Capture the cell that displays the provided text and extract its (x, y) central coordinate. 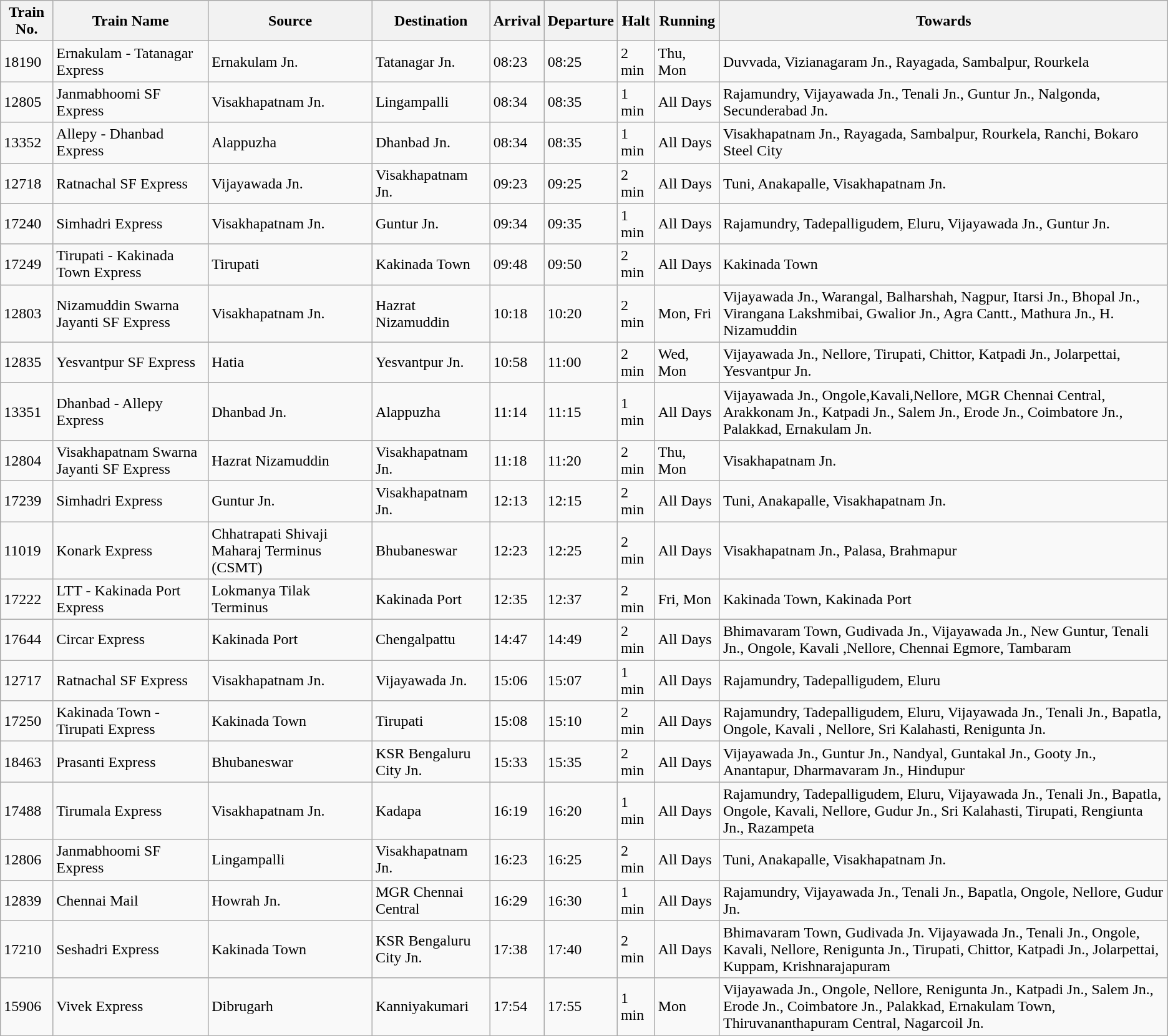
Chhatrapati Shivaji Maharaj Terminus (CSMT) (291, 550)
Halt (636, 21)
11:00 (580, 362)
12803 (27, 313)
Departure (580, 21)
09:50 (580, 265)
12839 (27, 900)
12835 (27, 362)
09:34 (517, 223)
Seshadri Express (131, 949)
Arrival (517, 21)
Mon (687, 1007)
17:40 (580, 949)
Howrah Jn. (291, 900)
Source (291, 21)
Visakhapatnam Jn., Palasa, Brahmapur (943, 550)
17249 (27, 265)
MGR Chennai Central (431, 900)
15:33 (517, 761)
Kadapa (431, 811)
17:54 (517, 1007)
Lokmanya Tilak Terminus (291, 599)
08:23 (517, 61)
11:18 (517, 461)
10:58 (517, 362)
Prasanti Express (131, 761)
14:47 (517, 640)
Train No. (27, 21)
Vijayawada Jn., Guntur Jn., Nandyal, Guntakal Jn., Gooty Jn., Anantapur, Dharmavaram Jn., Hindupur (943, 761)
Tirumala Express (131, 811)
Kakinada Town - Tirupati Express (131, 721)
Chengalpattu (431, 640)
16:20 (580, 811)
09:25 (580, 183)
Destination (431, 21)
09:35 (580, 223)
17239 (27, 501)
Konark Express (131, 550)
12:37 (580, 599)
Ernakulam Jn. (291, 61)
16:30 (580, 900)
15906 (27, 1007)
12:15 (580, 501)
Hatia (291, 362)
Dibrugarh (291, 1007)
Vijayawada Jn., Nellore, Tirupati, Chittor, Katpadi Jn., Jolarpettai, Yesvantpur Jn. (943, 362)
Tatanagar Jn. (431, 61)
16:29 (517, 900)
18463 (27, 761)
Vivek Express (131, 1007)
18190 (27, 61)
11:15 (580, 411)
Dhanbad - Allepy Express (131, 411)
Yesvantpur SF Express (131, 362)
17644 (27, 640)
16:19 (517, 811)
08:25 (580, 61)
Mon, Fri (687, 313)
12:13 (517, 501)
13352 (27, 142)
LTT - Kakinada Port Express (131, 599)
17240 (27, 223)
16:25 (580, 860)
09:48 (517, 265)
12:25 (580, 550)
11:20 (580, 461)
Duvvada, Vizianagaram Jn., Rayagada, Sambalpur, Rourkela (943, 61)
12805 (27, 102)
10:20 (580, 313)
14:49 (580, 640)
12806 (27, 860)
17222 (27, 599)
15:06 (517, 680)
Tirupati - Kakinada Town Express (131, 265)
Allepy - Dhanbad Express (131, 142)
Rajamundry, Tadepalligudem, Eluru (943, 680)
Rajamundry, Vijayawada Jn., Tenali Jn., Guntur Jn., Nalgonda, Secunderabad Jn. (943, 102)
17:38 (517, 949)
16:23 (517, 860)
17210 (27, 949)
Kakinada Town, Kakinada Port (943, 599)
10:18 (517, 313)
Ernakulam - Tatanagar Express (131, 61)
09:23 (517, 183)
Wed, Mon (687, 362)
Rajamundry, Vijayawada Jn., Tenali Jn., Bapatla, Ongole, Nellore, Gudur Jn. (943, 900)
17488 (27, 811)
17:55 (580, 1007)
15:10 (580, 721)
Train Name (131, 21)
Visakhapatnam Swarna Jayanti SF Express (131, 461)
13351 (27, 411)
15:07 (580, 680)
Rajamundry, Tadepalligudem, Eluru, Vijayawada Jn., Tenali Jn., Bapatla, Ongole, Kavali , Nellore, Sri Kalahasti, Renigunta Jn. (943, 721)
Bhimavaram Town, Gudivada Jn., Vijayawada Jn., New Guntur, Tenali Jn., Ongole, Kavali ,Nellore, Chennai Egmore, Tambaram (943, 640)
12804 (27, 461)
Nizamuddin Swarna Jayanti SF Express (131, 313)
Circar Express (131, 640)
15:35 (580, 761)
12718 (27, 183)
11019 (27, 550)
Running (687, 21)
Vijayawada Jn., Warangal, Balharshah, Nagpur, Itarsi Jn., Bhopal Jn., Virangana Lakshmibai, Gwalior Jn., Agra Cantt., Mathura Jn., H. Nizamuddin (943, 313)
Yesvantpur Jn. (431, 362)
Visakhapatnam Jn., Rayagada, Sambalpur, Rourkela, Ranchi, Bokaro Steel City (943, 142)
15:08 (517, 721)
12717 (27, 680)
Fri, Mon (687, 599)
12:35 (517, 599)
12:23 (517, 550)
Towards (943, 21)
Vijayawada Jn., Ongole,Kavali,Nellore, MGR Chennai Central, Arakkonam Jn., Katpadi Jn., Salem Jn., Erode Jn., Coimbatore Jn., Palakkad, Ernakulam Jn. (943, 411)
Rajamundry, Tadepalligudem, Eluru, Vijayawada Jn., Guntur Jn. (943, 223)
Chennai Mail (131, 900)
Kanniyakumari (431, 1007)
11:14 (517, 411)
17250 (27, 721)
